Pinpoint the cell where the given text exists, returning its (X, Y) midpoint coordinate. 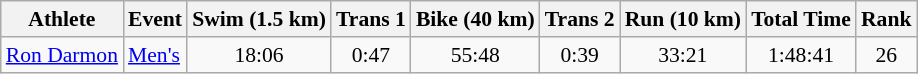
Men's (155, 55)
0:47 (371, 55)
Run (10 km) (683, 19)
Swim (1.5 km) (259, 19)
Athlete (62, 19)
Event (155, 19)
1:48:41 (801, 55)
18:06 (259, 55)
Bike (40 km) (476, 19)
Ron Darmon (62, 55)
55:48 (476, 55)
0:39 (580, 55)
33:21 (683, 55)
Rank (886, 19)
26 (886, 55)
Trans 2 (580, 19)
Total Time (801, 19)
Trans 1 (371, 19)
